From the cell containing the given text, extract its center point as (X, Y) coordinate. 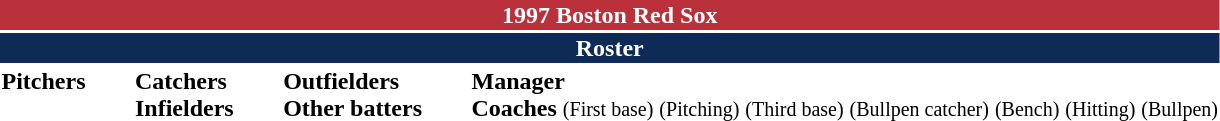
Roster (610, 48)
1997 Boston Red Sox (610, 15)
